Return [x, y] of the center of cell containing provided text 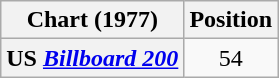
US Billboard 200 [92, 58]
Position [231, 20]
54 [231, 58]
Chart (1977) [92, 20]
